Output the (X, Y) coordinate of the center of the cell containing the given text.  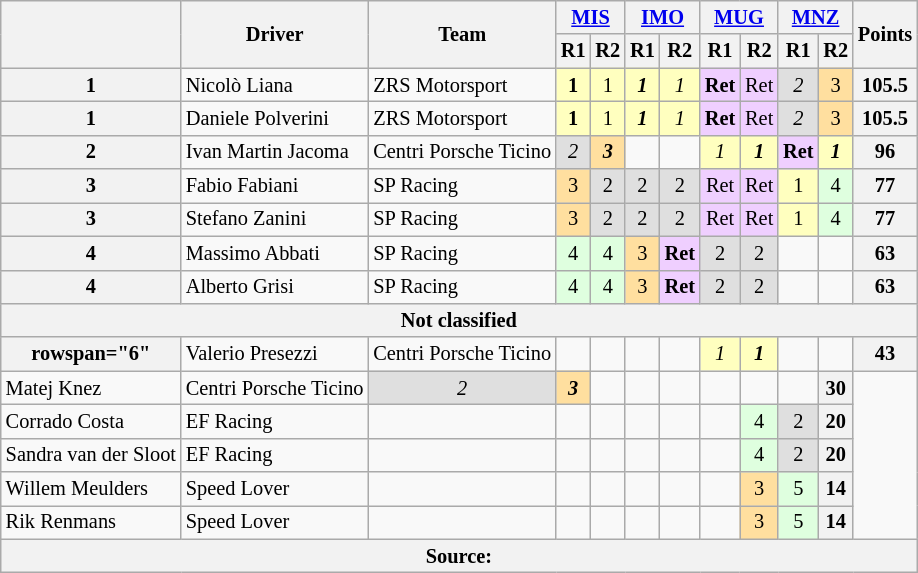
Massimo Abbati (275, 253)
Daniele Polverini (275, 118)
Not classified (459, 320)
rowspan="6" (91, 354)
96 (885, 152)
Stefano Zanini (275, 219)
Willem Meulders (91, 489)
Driver (275, 34)
Source: (459, 556)
Matej Knez (91, 388)
Fabio Fabiani (275, 186)
Sandra van der Sloot (91, 455)
Points (885, 34)
Ivan Martin Jacoma (275, 152)
Corrado Costa (91, 421)
43 (885, 354)
MIS (590, 17)
Alberto Grisi (275, 287)
Rik Renmans (91, 522)
IMO (662, 17)
30 (836, 388)
Nicolò Liana (275, 85)
Team (462, 34)
MUG (739, 17)
MNZ (816, 17)
Valerio Presezzi (275, 354)
